Provide the (X, Y) coordinate of the cell's center where the given text is located.  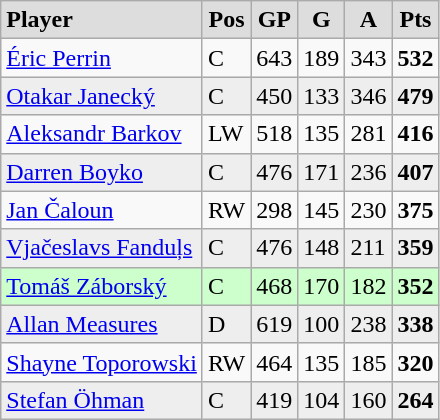
Darren Boyko (102, 172)
D (226, 324)
230 (368, 210)
375 (416, 210)
281 (368, 134)
Aleksandr Barkov (102, 134)
416 (416, 134)
236 (368, 172)
Otakar Janecký (102, 96)
133 (322, 96)
619 (274, 324)
A (368, 20)
104 (322, 400)
Stefan Öhman (102, 400)
145 (322, 210)
G (322, 20)
264 (416, 400)
419 (274, 400)
Vjačeslavs Fanduļs (102, 248)
170 (322, 286)
407 (416, 172)
Allan Measures (102, 324)
468 (274, 286)
160 (368, 400)
148 (322, 248)
100 (322, 324)
298 (274, 210)
338 (416, 324)
343 (368, 58)
464 (274, 362)
359 (416, 248)
Pos (226, 20)
182 (368, 286)
Tomáš Záborský (102, 286)
352 (416, 286)
Éric Perrin (102, 58)
238 (368, 324)
GP (274, 20)
189 (322, 58)
Player (102, 20)
450 (274, 96)
Pts (416, 20)
532 (416, 58)
185 (368, 362)
346 (368, 96)
479 (416, 96)
LW (226, 134)
211 (368, 248)
171 (322, 172)
Jan Čaloun (102, 210)
Shayne Toporowski (102, 362)
320 (416, 362)
518 (274, 134)
643 (274, 58)
